For the text-containing cell, return its midpoint in [x, y] coordinate format. 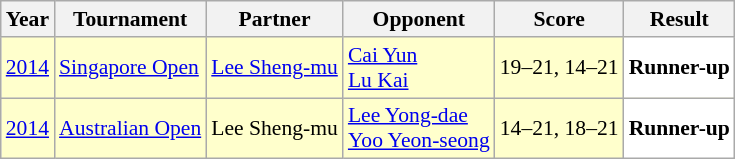
Cai Yun Lu Kai [419, 68]
14–21, 18–21 [560, 128]
Opponent [419, 19]
Partner [274, 19]
Lee Yong-dae Yoo Yeon-seong [419, 128]
19–21, 14–21 [560, 68]
Year [28, 19]
Australian Open [130, 128]
Singapore Open [130, 68]
Score [560, 19]
Result [680, 19]
Tournament [130, 19]
